Return the [x, y] coordinate for the center point of the cell that contains the specified text.  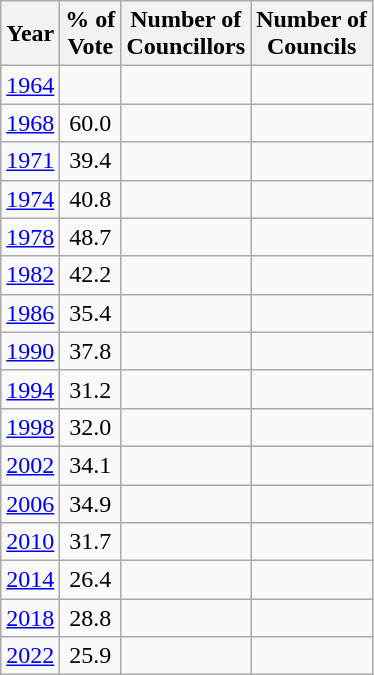
1990 [30, 351]
31.2 [90, 389]
1964 [30, 85]
1974 [30, 199]
34.1 [90, 465]
25.9 [90, 656]
60.0 [90, 123]
1998 [30, 427]
2006 [30, 503]
40.8 [90, 199]
26.4 [90, 580]
34.9 [90, 503]
1968 [30, 123]
31.7 [90, 542]
1994 [30, 389]
48.7 [90, 237]
32.0 [90, 427]
28.8 [90, 618]
2002 [30, 465]
Number ofCouncillors [186, 34]
% ofVote [90, 34]
1978 [30, 237]
2018 [30, 618]
2010 [30, 542]
1971 [30, 161]
42.2 [90, 275]
39.4 [90, 161]
Number ofCouncils [312, 34]
37.8 [90, 351]
1982 [30, 275]
1986 [30, 313]
Year [30, 34]
2022 [30, 656]
35.4 [90, 313]
2014 [30, 580]
